Return the (X, Y) coordinate for the center point of the cell that contains the specified text.  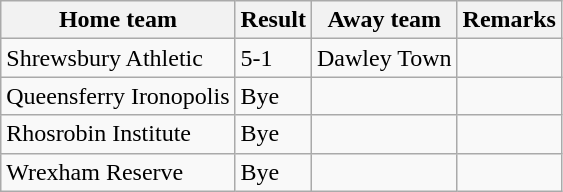
Away team (384, 20)
Rhosrobin Institute (118, 134)
Shrewsbury Athletic (118, 58)
Wrexham Reserve (118, 172)
Home team (118, 20)
Remarks (509, 20)
5-1 (273, 58)
Queensferry Ironopolis (118, 96)
Result (273, 20)
Dawley Town (384, 58)
